Output the [X, Y] coordinate of the center of the cell containing the given text.  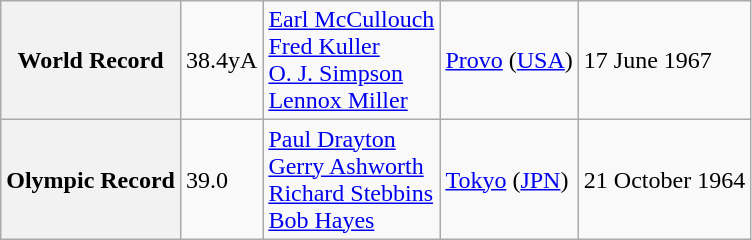
21 October 1964 [664, 180]
Provo (USA) [509, 60]
Paul Drayton Gerry Ashworth Richard Stebbins Bob Hayes [352, 180]
38.4yA [221, 60]
17 June 1967 [664, 60]
39.0 [221, 180]
Olympic Record [91, 180]
World Record [91, 60]
Earl McCullouch Fred Kuller O. J. Simpson Lennox Miller [352, 60]
Tokyo (JPN) [509, 180]
